Extract the [X, Y] coordinate from the center of the cell holding the provided text.  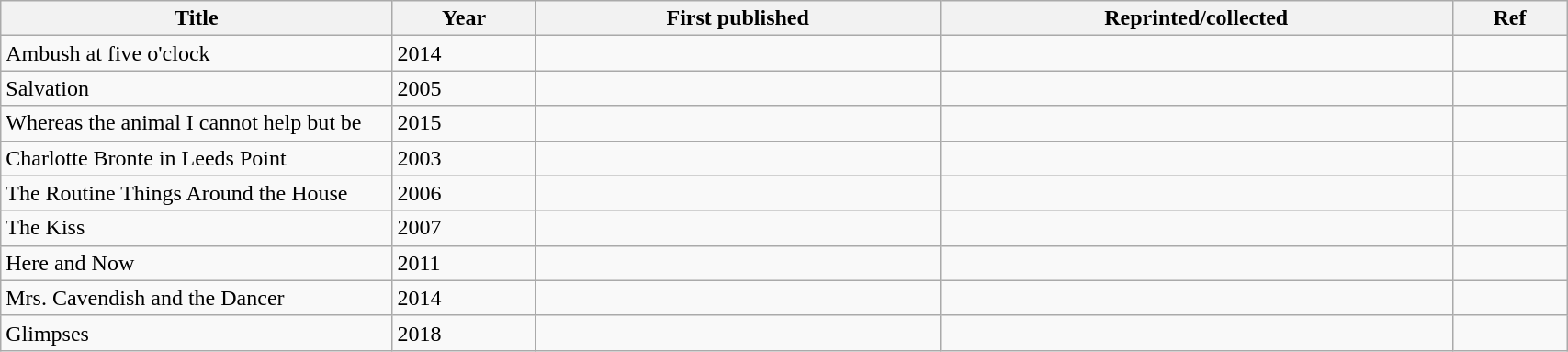
Ambush at five o'clock [197, 53]
The Kiss [197, 228]
2006 [464, 193]
The Routine Things Around the House [197, 193]
2015 [464, 123]
Ref [1509, 18]
2007 [464, 228]
First published [738, 18]
2018 [464, 333]
2005 [464, 88]
Mrs. Cavendish and the Dancer [197, 298]
2003 [464, 158]
Glimpses [197, 333]
2011 [464, 263]
Reprinted/collected [1196, 18]
Salvation [197, 88]
Title [197, 18]
Year [464, 18]
Here and Now [197, 263]
Charlotte Bronte in Leeds Point [197, 158]
Whereas the animal I cannot help but be [197, 123]
